Capture the cell that displays the provided text and extract its (x, y) central coordinate. 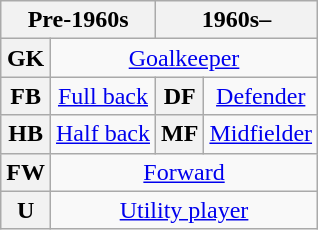
Defender (261, 96)
FB (26, 96)
HB (26, 134)
1960s– (237, 20)
Forward (184, 172)
U (26, 210)
Utility player (184, 210)
Full back (102, 96)
MF (180, 134)
Pre-1960s (78, 20)
DF (180, 96)
Half back (102, 134)
FW (26, 172)
Goalkeeper (184, 58)
Midfielder (261, 134)
GK (26, 58)
